Identify which cell holds the provided text, then report its [x, y] central coordinate. 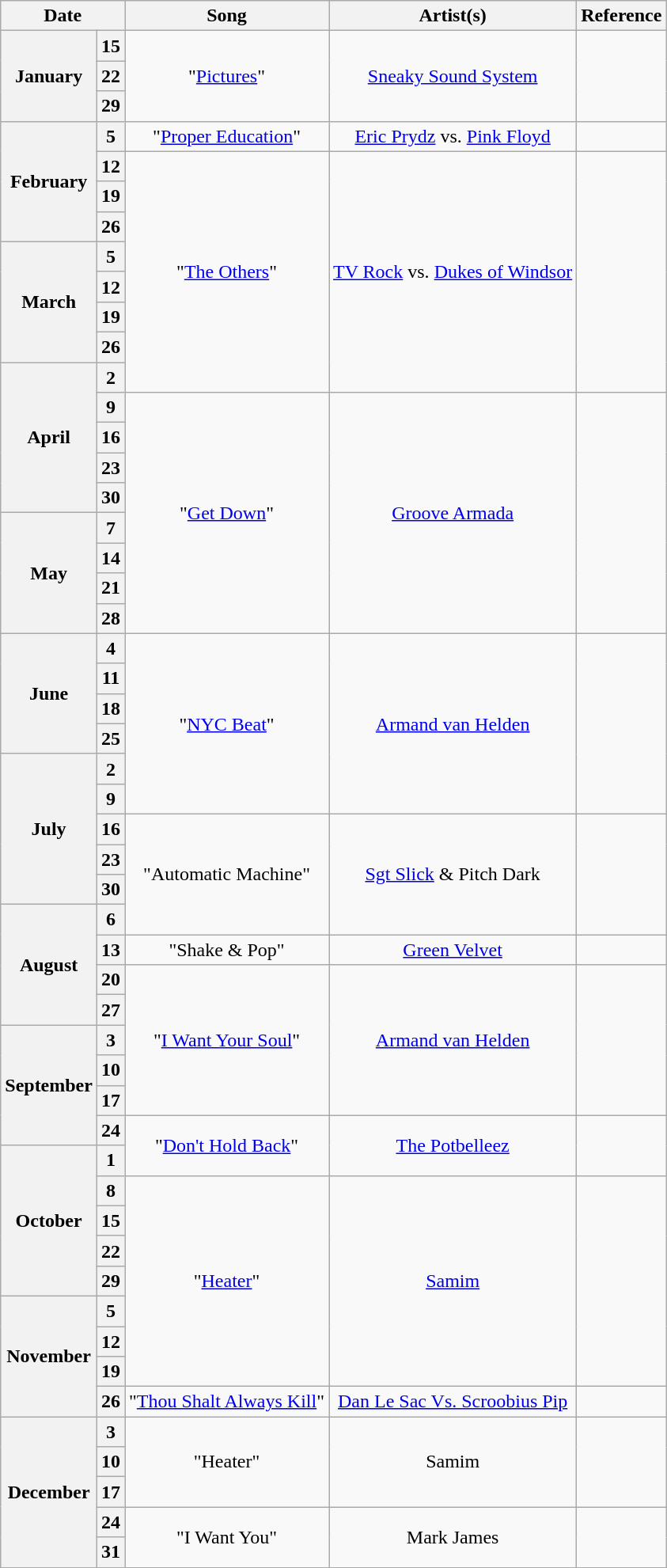
Song [227, 16]
"I Want You" [227, 1537]
"Get Down" [227, 513]
"Thou Shalt Always Kill" [227, 1402]
28 [111, 618]
Artist(s) [453, 16]
June [49, 693]
21 [111, 588]
20 [111, 980]
January [49, 76]
Reference [622, 16]
"The Others" [227, 271]
7 [111, 528]
July [49, 829]
"Automatic Machine" [227, 874]
11 [111, 678]
The Potbelleez [453, 1145]
February [49, 181]
"Don't Hold Back" [227, 1145]
31 [111, 1552]
October [49, 1221]
6 [111, 920]
December [49, 1492]
March [49, 302]
September [49, 1085]
18 [111, 708]
Green Velvet [453, 950]
1 [111, 1160]
13 [111, 950]
8 [111, 1190]
Eric Prydz vs. Pink Floyd [453, 136]
"I Want Your Soul" [227, 1040]
May [49, 573]
August [49, 965]
Sgt Slick & Pitch Dark [453, 874]
"Shake & Pop" [227, 950]
November [49, 1356]
Groove Armada [453, 513]
"Pictures" [227, 76]
"NYC Beat" [227, 723]
4 [111, 648]
Dan Le Sac Vs. Scroobius Pip [453, 1402]
27 [111, 1010]
Mark James [453, 1537]
25 [111, 738]
TV Rock vs. Dukes of Windsor [453, 271]
14 [111, 558]
Sneaky Sound System [453, 76]
"Proper Education" [227, 136]
April [49, 438]
Date [63, 16]
